Find where the given text appears and provide that cell's center as (x, y) coordinate. 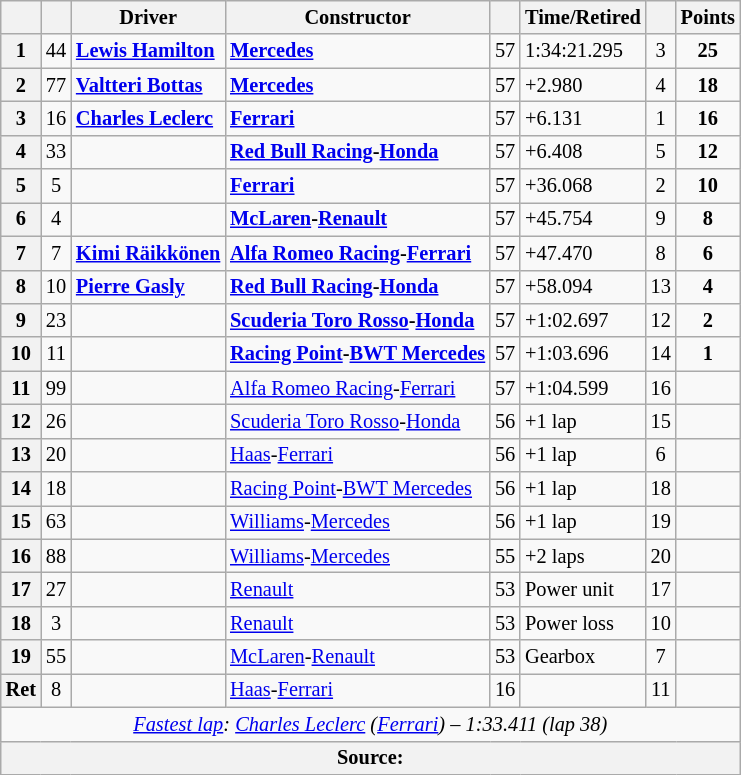
Source: (370, 758)
+2.980 (583, 85)
Ret (21, 690)
Pierre Gasly (148, 287)
+6.408 (583, 152)
23 (56, 320)
88 (56, 556)
+6.131 (583, 118)
Valtteri Bottas (148, 85)
Points (708, 17)
Lewis Hamilton (148, 51)
+1:02.697 (583, 320)
77 (56, 85)
+58.094 (583, 287)
33 (56, 152)
27 (56, 589)
99 (56, 388)
Power loss (583, 623)
+47.470 (583, 253)
+1:04.599 (583, 388)
26 (56, 421)
+1:03.696 (583, 354)
Kimi Räikkönen (148, 253)
44 (56, 51)
Constructor (358, 17)
1:34:21.295 (583, 51)
Driver (148, 17)
+36.068 (583, 186)
Gearbox (583, 657)
Power unit (583, 589)
Time/Retired (583, 17)
+45.754 (583, 219)
+2 laps (583, 556)
Fastest lap: Charles Leclerc (Ferrari) – 1:33.411 (lap 38) (370, 724)
63 (56, 522)
25 (708, 51)
Charles Leclerc (148, 118)
